Pinpoint the cell where the given text exists, returning its [X, Y] midpoint coordinate. 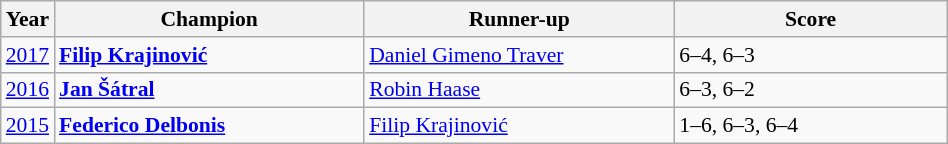
2015 [28, 126]
Daniel Gimeno Traver [519, 55]
2017 [28, 55]
Champion [209, 19]
Robin Haase [519, 90]
6–4, 6–3 [810, 55]
Year [28, 19]
Jan Šátral [209, 90]
Runner-up [519, 19]
2016 [28, 90]
1–6, 6–3, 6–4 [810, 126]
Score [810, 19]
Federico Delbonis [209, 126]
6–3, 6–2 [810, 90]
